Provide the [X, Y] coordinate of the cell's center where the given text is located.  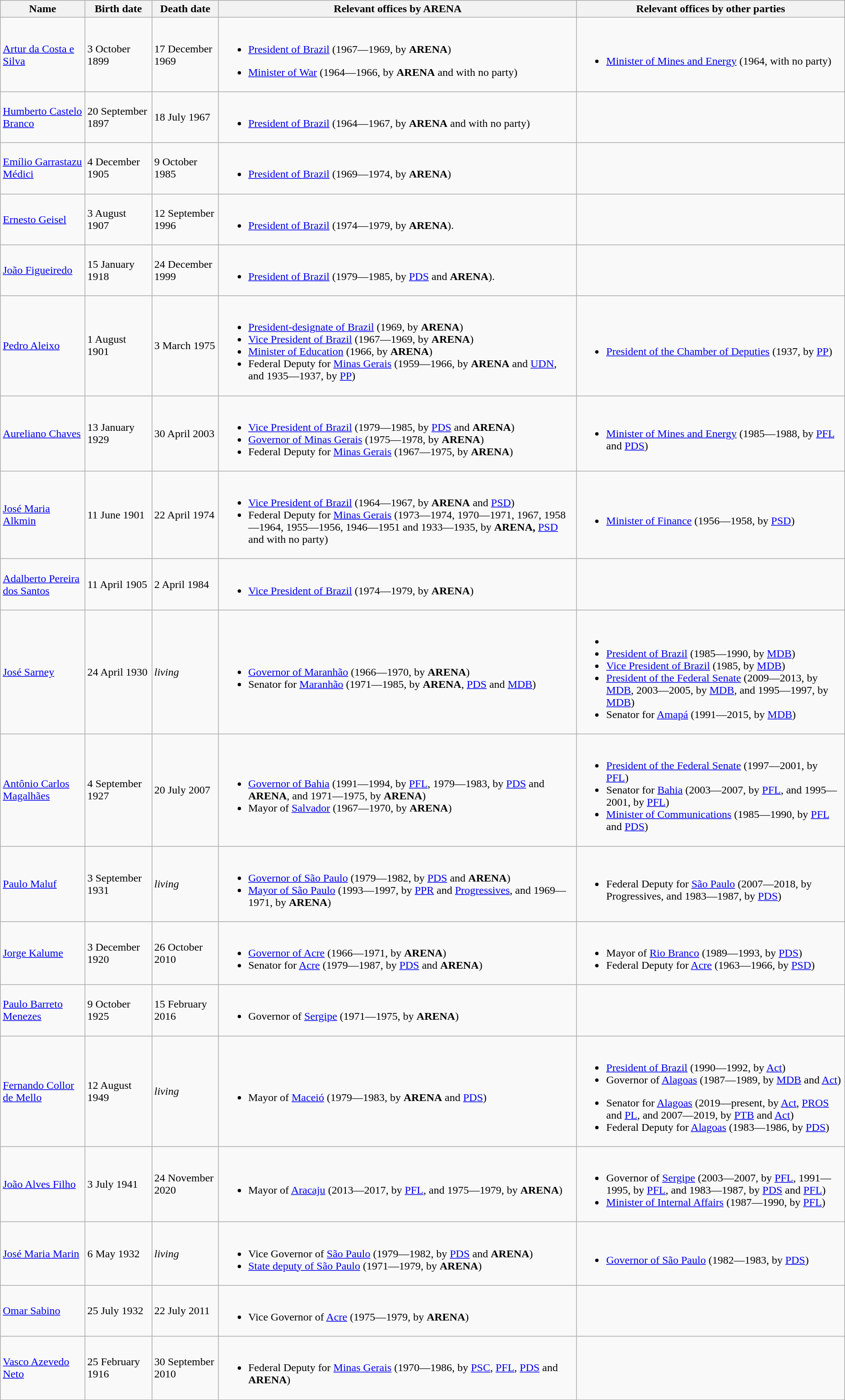
José Sarney [42, 672]
Artur da Costa e Silva [42, 55]
President of Brazil (1964—1967, by ARENA and with no party) [397, 117]
4 September 1927 [118, 790]
3 December 1920 [118, 953]
President of Brazil (1974—1979, by ARENA). [397, 219]
João Figueiredo [42, 270]
12 August 1949 [118, 1091]
Vice President of Brazil (1974—1979, by ARENA) [397, 584]
12 September 1996 [185, 219]
Vasco Azevedo Neto [42, 1368]
Minister of Finance (1956—1958, by PSD) [711, 515]
Birth date [118, 9]
3 March 1975 [185, 346]
Mayor of Rio Branco (1989—1993, by PDS)Federal Deputy for Acre (1963—1966, by PSD) [711, 953]
João Alves Filho [42, 1184]
Minister of Mines and Energy (1985—1988, by PFL and PDS) [711, 434]
Name [42, 9]
Vice Governor of Acre (1975—1979, by ARENA) [397, 1311]
Governor of São Paulo (1979—1982, by PDS and ARENA)Mayor of São Paulo (1993—1997, by PPR and Progressives, and 1969—1971, by ARENA) [397, 884]
30 September 2010 [185, 1368]
22 April 1974 [185, 515]
11 June 1901 [118, 515]
11 April 1905 [118, 584]
15 January 1918 [118, 270]
24 April 1930 [118, 672]
Relevant offices by ARENA [397, 9]
3 September 1931 [118, 884]
Relevant offices by other parties [711, 9]
Ernesto Geisel [42, 219]
24 December 1999 [185, 270]
Federal Deputy for Minas Gerais (1970—1986, by PSC, PFL, PDS and ARENA) [397, 1368]
President of Brazil (1967—1969, by ARENA)Minister of War (1964—1966, by ARENA and with no party) [397, 55]
President of Brazil (1969—1974, by ARENA) [397, 168]
9 October 1985 [185, 168]
President of Brazil (1979—1985, by PDS and ARENA). [397, 270]
Humberto Castelo Branco [42, 117]
4 December 1905 [118, 168]
Governor of Sergipe (1971—1975, by ARENA) [397, 1011]
22 July 2011 [185, 1311]
15 February 2016 [185, 1011]
Death date [185, 9]
Emílio Garrastazu Médici [42, 168]
Federal Deputy for São Paulo (2007—2018, by Progressives, and 1983—1987, by PDS) [711, 884]
President of the Chamber of Deputies (1937, by PP) [711, 346]
3 July 1941 [118, 1184]
Antônio Carlos Magalhães [42, 790]
José Maria Marin [42, 1254]
José Maria Alkmin [42, 515]
Paulo Barreto Menezes [42, 1011]
Minister of Mines and Energy (1964, with no party) [711, 55]
Aureliano Chaves [42, 434]
24 November 2020 [185, 1184]
Governor of São Paulo (1982—1983, by PDS) [711, 1254]
Governor of Maranhão (1966—1970, by ARENA)Senator for Maranhão (1971—1985, by ARENA, PDS and MDB) [397, 672]
26 October 2010 [185, 953]
Governor of Sergipe (2003—2007, by PFL, 1991—1995, by PFL, and 1983—1987, by PDS and PFL)Minister of Internal Affairs (1987—1990, by PFL) [711, 1184]
6 May 1932 [118, 1254]
Governor of Bahia (1991—1994, by PFL, 1979—1983, by PDS and ARENA, and 1971—1975, by ARENA)Mayor of Salvador (1967—1970, by ARENA) [397, 790]
20 July 2007 [185, 790]
2 April 1984 [185, 584]
25 July 1932 [118, 1311]
20 September 1897 [118, 117]
Jorge Kalume [42, 953]
Mayor of Maceió (1979—1983, by ARENA and PDS) [397, 1091]
Adalberto Pereira dos Santos [42, 584]
Omar Sabino [42, 1311]
Governor of Acre (1966—1971, by ARENA)Senator for Acre (1979—1987, by PDS and ARENA) [397, 953]
Mayor of Aracaju (2013—2017, by PFL, and 1975—1979, by ARENA) [397, 1184]
Vice Governor of São Paulo (1979—1982, by PDS and ARENA)State deputy of São Paulo (1971—1979, by ARENA) [397, 1254]
3 October 1899 [118, 55]
17 December 1969 [185, 55]
13 January 1929 [118, 434]
18 July 1967 [185, 117]
Pedro Aleixo [42, 346]
30 April 2003 [185, 434]
Fernando Collor de Mello [42, 1091]
9 October 1925 [118, 1011]
25 February 1916 [118, 1368]
Paulo Maluf [42, 884]
3 August 1907 [118, 219]
1 August 1901 [118, 346]
